For the text-containing cell, return its midpoint in [x, y] coordinate format. 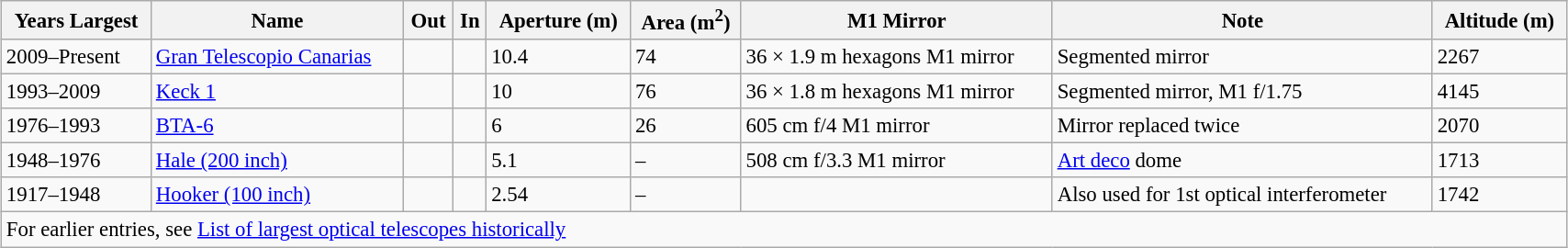
Hale (200 inch) [277, 161]
Aperture (m) [558, 20]
Mirror replaced twice [1242, 126]
Name [277, 20]
4145 [1499, 92]
Area (m2) [687, 20]
6 [558, 126]
Altitude (m) [1499, 20]
508 cm f/3.3 M1 mirror [896, 161]
1993–2009 [77, 92]
1742 [1499, 196]
605 cm f/4 M1 mirror [896, 126]
74 [687, 57]
For earlier entries, see List of largest optical telescopes historically [784, 230]
1917–1948 [77, 196]
Segmented mirror, M1 f/1.75 [1242, 92]
Hooker (100 inch) [277, 196]
36 × 1.9 m hexagons M1 mirror [896, 57]
76 [687, 92]
M1 Mirror [896, 20]
Out [428, 20]
10.4 [558, 57]
1948–1976 [77, 161]
Keck 1 [277, 92]
1713 [1499, 161]
2070 [1499, 126]
5.1 [558, 161]
36 × 1.8 m hexagons M1 mirror [896, 92]
Also used for 1st optical interferometer [1242, 196]
2009–Present [77, 57]
Segmented mirror [1242, 57]
In [470, 20]
Years Largest [77, 20]
26 [687, 126]
2267 [1499, 57]
BTA-6 [277, 126]
10 [558, 92]
1976–1993 [77, 126]
Art deco dome [1242, 161]
Gran Telescopio Canarias [277, 57]
Note [1242, 20]
2.54 [558, 196]
